Identify which cell holds the provided text, then report its [X, Y] central coordinate. 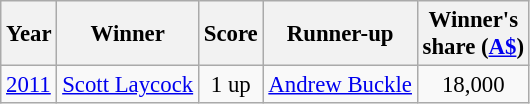
Scott Laycock [128, 85]
Winner [128, 34]
2011 [29, 85]
Year [29, 34]
Runner-up [340, 34]
Andrew Buckle [340, 85]
1 up [230, 85]
Score [230, 34]
18,000 [473, 85]
Winner'sshare (A$) [473, 34]
